For the text-containing cell, return its midpoint in [X, Y] coordinate format. 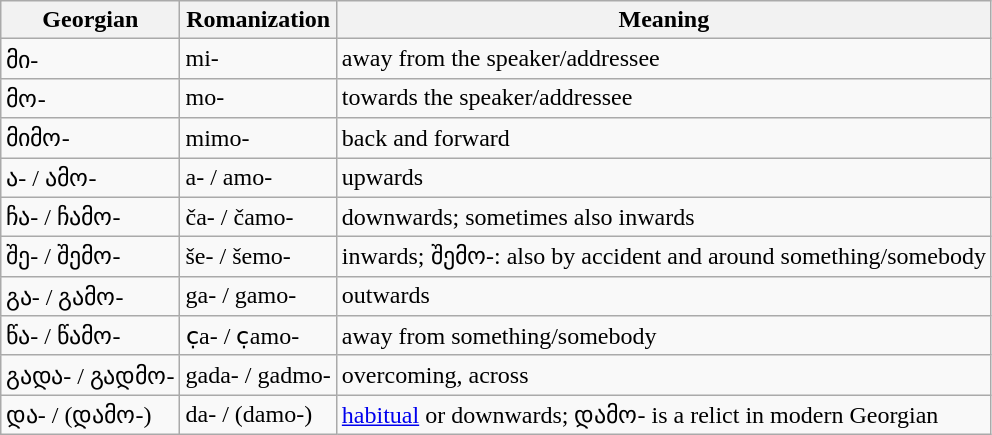
inwards; შემო-: also by accident and around something/somebody [664, 257]
c̣a- / c̣amo- [258, 336]
še- / šemo- [258, 257]
da- / (damo-) [258, 415]
და- / (დამო-) [90, 415]
მო- [90, 98]
overcoming, across [664, 375]
ჩა- / ჩამო- [90, 217]
away from the speaker/addressee [664, 59]
upwards [664, 178]
მიმო- [90, 138]
წა- / წამო- [90, 336]
towards the speaker/addressee [664, 98]
gada- / gadmo- [258, 375]
mi- [258, 59]
Romanization [258, 20]
habitual or downwards; დამო- is a relict in modern Georgian [664, 415]
mo- [258, 98]
a- / amo- [258, 178]
გადა- / გადმო- [90, 375]
back and forward [664, 138]
outwards [664, 296]
ča- / čamo- [258, 217]
გა- / გამო- [90, 296]
შე- / შემო- [90, 257]
downwards; sometimes also inwards [664, 217]
ა- / ამო- [90, 178]
მი- [90, 59]
Georgian [90, 20]
Meaning [664, 20]
away from something/somebody [664, 336]
mimo- [258, 138]
ga- / gamo- [258, 296]
